Scan for the cell matching the given text and deliver its [X, Y] coordinate at center. 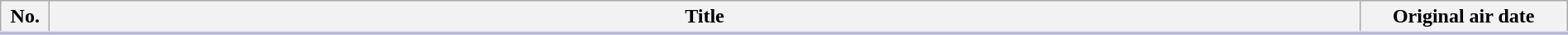
No. [25, 17]
Title [705, 17]
Original air date [1464, 17]
